Output the [x, y] coordinate of the center of the cell containing the given text.  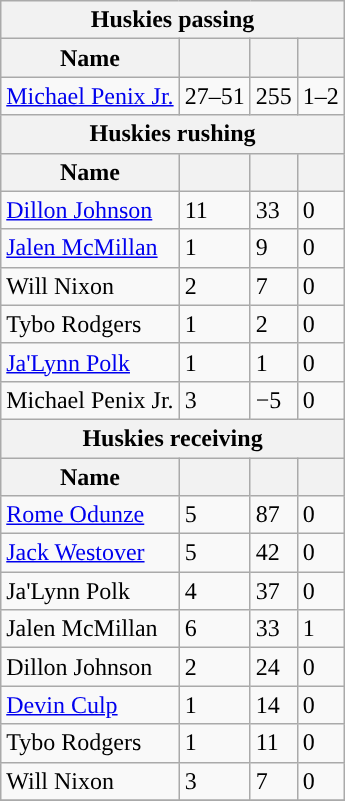
Jack Westover [90, 553]
37 [274, 591]
−5 [274, 400]
24 [274, 667]
Huskies receiving [173, 438]
14 [274, 705]
Devin Culp [90, 705]
255 [274, 96]
27–51 [214, 96]
Huskies rushing [173, 134]
4 [214, 591]
6 [214, 629]
42 [274, 553]
9 [274, 248]
Huskies passing [173, 20]
87 [274, 515]
Rome Odunze [90, 515]
1–2 [320, 96]
